Identify which cell holds the provided text, then report its [x, y] central coordinate. 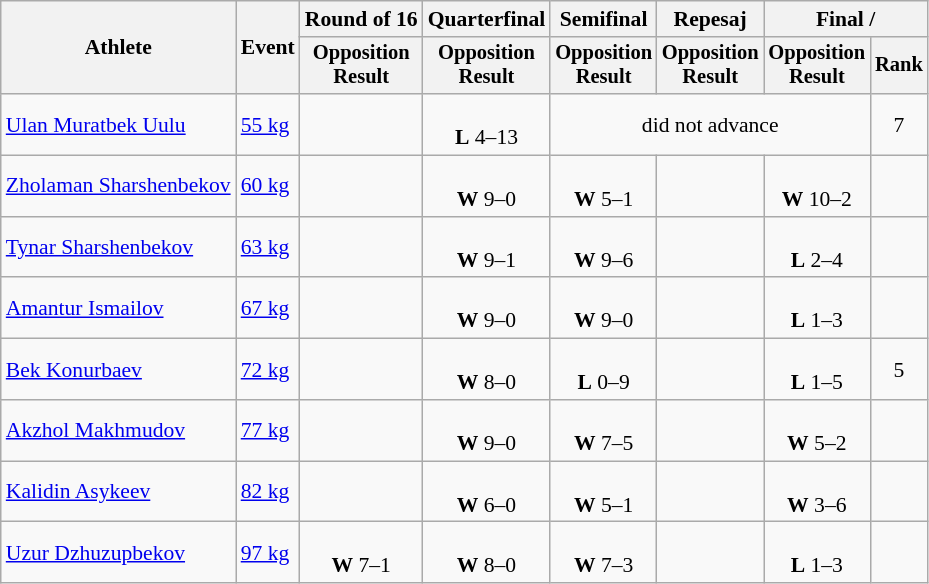
W 3–6 [818, 492]
Tynar Sharshenbekov [118, 248]
W 7–5 [604, 430]
Event [268, 48]
Quarterfinal [487, 19]
97 kg [268, 552]
63 kg [268, 248]
Zholaman Sharshenbekov [118, 186]
W 5–2 [818, 430]
60 kg [268, 186]
Semifinal [604, 19]
Ulan Muratbek Uulu [118, 124]
W 9–6 [604, 248]
55 kg [268, 124]
Kalidin Asykeev [118, 492]
W 9–1 [487, 248]
Amantur Ismailov [118, 308]
W 10–2 [818, 186]
72 kg [268, 370]
5 [899, 370]
82 kg [268, 492]
67 kg [268, 308]
did not advance [710, 124]
L 0–9 [604, 370]
W 7–1 [362, 552]
Bek Konurbaev [118, 370]
Athlete [118, 48]
Uzur Dzhuzupbekov [118, 552]
Akzhol Makhmudov [118, 430]
L 1–5 [818, 370]
7 [899, 124]
Rank [899, 66]
Final / [846, 19]
Round of 16 [362, 19]
L 4–13 [487, 124]
W 6–0 [487, 492]
W 7–3 [604, 552]
Repesaj [710, 19]
77 kg [268, 430]
L 2–4 [818, 248]
